Provide the [X, Y] coordinate of the cell's center where the given text is located.  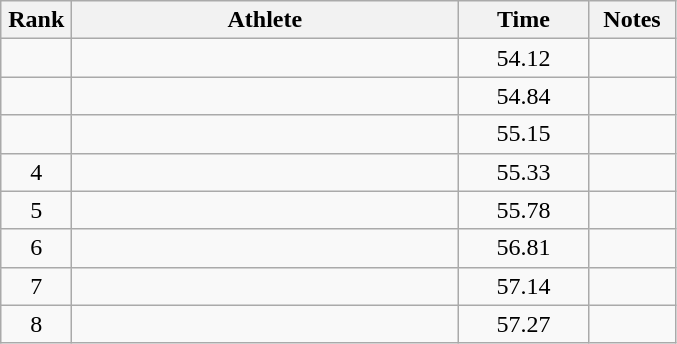
57.14 [524, 286]
57.27 [524, 324]
Athlete [265, 20]
4 [36, 172]
54.84 [524, 96]
55.33 [524, 172]
55.15 [524, 134]
8 [36, 324]
54.12 [524, 58]
55.78 [524, 210]
56.81 [524, 248]
7 [36, 286]
Rank [36, 20]
Time [524, 20]
Notes [632, 20]
6 [36, 248]
5 [36, 210]
